Identify which cell holds the provided text, then report its (X, Y) central coordinate. 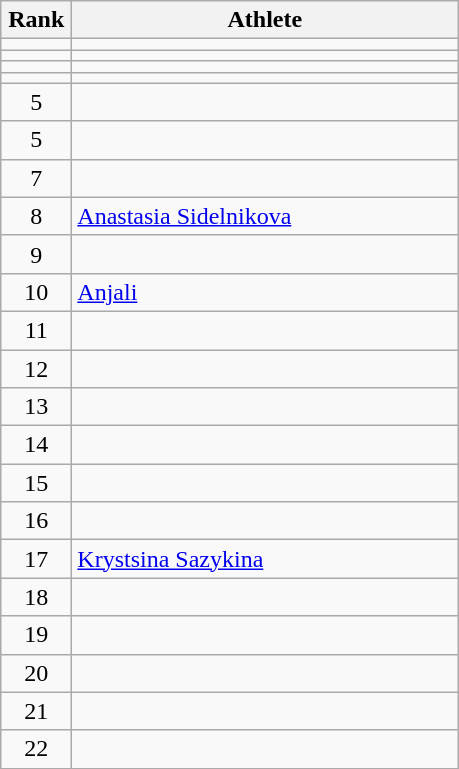
Anjali (265, 292)
11 (36, 330)
15 (36, 483)
10 (36, 292)
8 (36, 216)
12 (36, 369)
7 (36, 178)
14 (36, 445)
13 (36, 407)
9 (36, 254)
Athlete (265, 20)
Krystsina Sazykina (265, 559)
19 (36, 635)
Rank (36, 20)
Anastasia Sidelnikova (265, 216)
18 (36, 597)
17 (36, 559)
22 (36, 749)
16 (36, 521)
21 (36, 711)
20 (36, 673)
